For the text-containing cell, return its midpoint in (x, y) coordinate format. 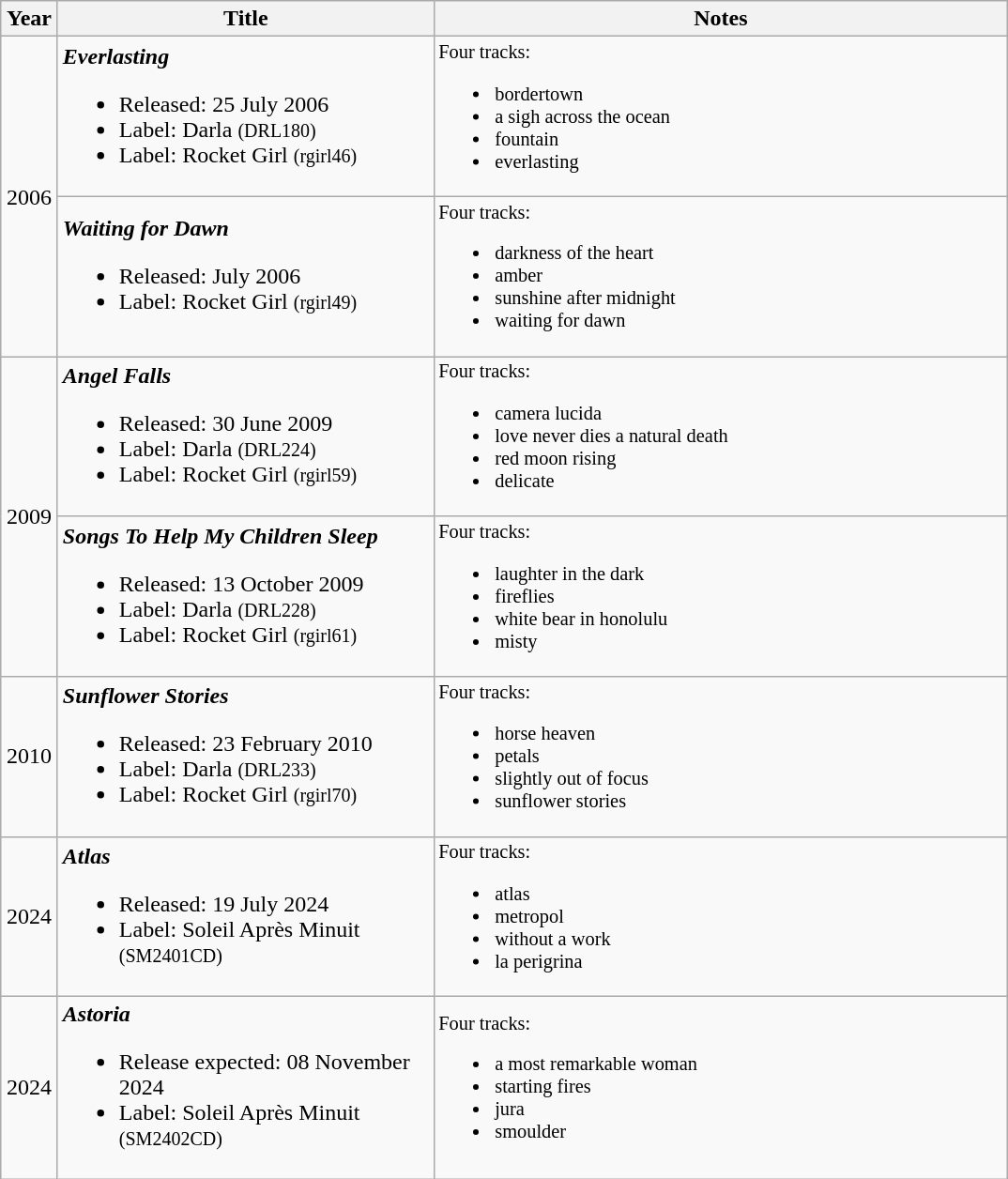
Four tracks:a most remarkable womanstarting firesjurasmoulder (721, 1087)
Four tracks:darkness of the heartambersunshine after midnightwaiting for dawn (721, 276)
Title (246, 19)
Four tracks:bordertowna sigh across the oceanfountaineverlasting (721, 116)
Waiting for DawnReleased: July 2006Label: Rocket Girl (rgirl49) (246, 276)
AstoriaRelease expected: 08 November 2024Label: Soleil Après Minuit (SM2402CD) (246, 1087)
Notes (721, 19)
AtlasReleased: 19 July 2024Label: Soleil Après Minuit (SM2401CD) (246, 916)
Sunflower StoriesReleased: 23 February 2010Label: Darla (DRL233)Label: Rocket Girl (rgirl70) (246, 757)
2006 (30, 197)
Four tracks:horse heavenpetalsslightly out of focussunflower stories (721, 757)
Four tracks:laughter in the darkfireflieswhite bear in honolulumisty (721, 596)
Angel FallsReleased: 30 June 2009Label: Darla (DRL224)Label: Rocket Girl (rgirl59) (246, 436)
2010 (30, 757)
Four tracks:atlasmetropolwithout a workla perigrina (721, 916)
Year (30, 19)
Four tracks:camera lucidalove never dies a natural deathred moon risingdelicate (721, 436)
Songs To Help My Children SleepReleased: 13 October 2009Label: Darla (DRL228)Label: Rocket Girl (rgirl61) (246, 596)
2009 (30, 516)
EverlastingReleased: 25 July 2006Label: Darla (DRL180)Label: Rocket Girl (rgirl46) (246, 116)
